Search for the cell housing the specified text and yield its [X, Y] center coordinate. 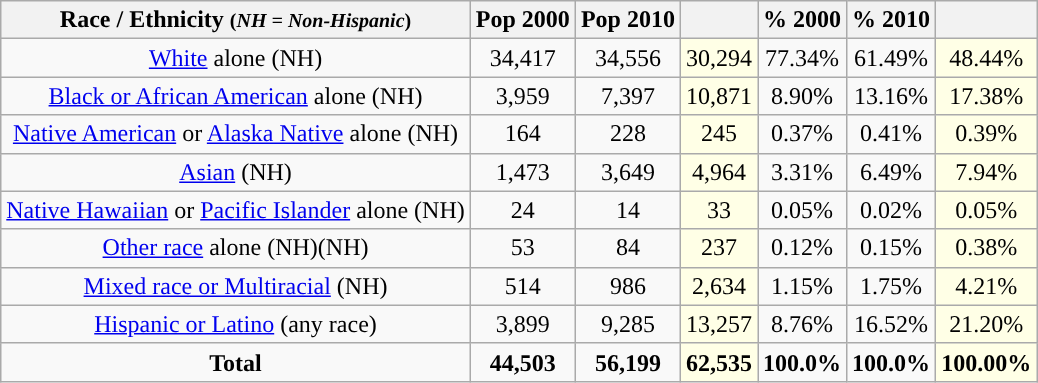
84 [628, 248]
56,199 [628, 362]
Race / Ethnicity (NH = Non-Hispanic) [236, 20]
17.38% [986, 96]
0.38% [986, 248]
77.34% [802, 58]
Black or African American alone (NH) [236, 96]
0.12% [802, 248]
8.90% [802, 96]
0.39% [986, 134]
Asian (NH) [236, 172]
13.16% [892, 96]
164 [522, 134]
Mixed race or Multiracial (NH) [236, 286]
6.49% [892, 172]
Other race alone (NH)(NH) [236, 248]
10,871 [718, 96]
30,294 [718, 58]
% 2000 [802, 20]
986 [628, 286]
48.44% [986, 58]
% 2010 [892, 20]
514 [522, 286]
53 [522, 248]
Native Hawaiian or Pacific Islander alone (NH) [236, 210]
16.52% [892, 324]
61.49% [892, 58]
1.75% [892, 286]
Native American or Alaska Native alone (NH) [236, 134]
Total [236, 362]
2,634 [718, 286]
24 [522, 210]
8.76% [802, 324]
3,959 [522, 96]
4,964 [718, 172]
33 [718, 210]
0.02% [892, 210]
3.31% [802, 172]
9,285 [628, 324]
3,899 [522, 324]
White alone (NH) [236, 58]
0.15% [892, 248]
13,257 [718, 324]
Hispanic or Latino (any race) [236, 324]
7,397 [628, 96]
62,535 [718, 362]
14 [628, 210]
1.15% [802, 286]
Pop 2000 [522, 20]
0.41% [892, 134]
228 [628, 134]
34,556 [628, 58]
0.37% [802, 134]
3,649 [628, 172]
4.21% [986, 286]
34,417 [522, 58]
100.00% [986, 362]
7.94% [986, 172]
Pop 2010 [628, 20]
44,503 [522, 362]
245 [718, 134]
1,473 [522, 172]
237 [718, 248]
21.20% [986, 324]
